Pinpoint the cell where the given text exists, returning its [X, Y] midpoint coordinate. 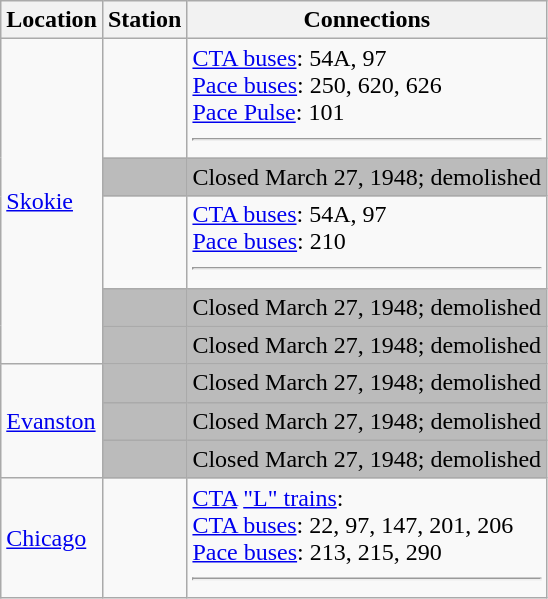
CTA buses: 54A, 97 Pace buses: 250, 620, 626 Pace Pulse: 101 [367, 98]
Station [144, 20]
CTA "L" trains: CTA buses: 22, 97, 147, 201, 206 Pace buses: 213, 215, 290 [367, 538]
CTA buses: 54A, 97 Pace buses: 210 [367, 242]
Connections [367, 20]
Evanston [52, 421]
Skokie [52, 202]
Location [52, 20]
Chicago [52, 538]
